Extract the [X, Y] coordinate from the center of the cell holding the provided text.  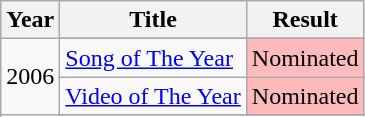
Title [153, 20]
2006 [30, 77]
Result [305, 20]
Song of The Year [153, 58]
Year [30, 20]
Video of The Year [153, 96]
